Identify which cell holds the provided text, then report its [x, y] central coordinate. 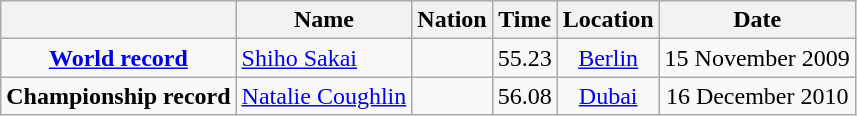
Nation [452, 20]
Championship record [118, 96]
World record [118, 58]
16 December 2010 [757, 96]
Date [757, 20]
Shiho Sakai [324, 58]
15 November 2009 [757, 58]
Location [608, 20]
Natalie Coughlin [324, 96]
Berlin [608, 58]
Time [524, 20]
56.08 [524, 96]
Dubai [608, 96]
55.23 [524, 58]
Name [324, 20]
